Return [X, Y] of the center of cell containing provided text 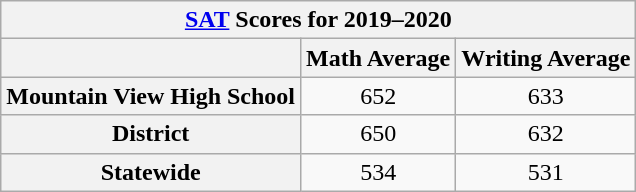
652 [378, 96]
District [151, 134]
632 [546, 134]
Statewide [151, 172]
Writing Average [546, 58]
Mountain View High School [151, 96]
Math Average [378, 58]
633 [546, 96]
SAT Scores for 2019–2020 [318, 20]
531 [546, 172]
534 [378, 172]
650 [378, 134]
